Provide the (x, y) coordinate of the cell's center where the given text is located.  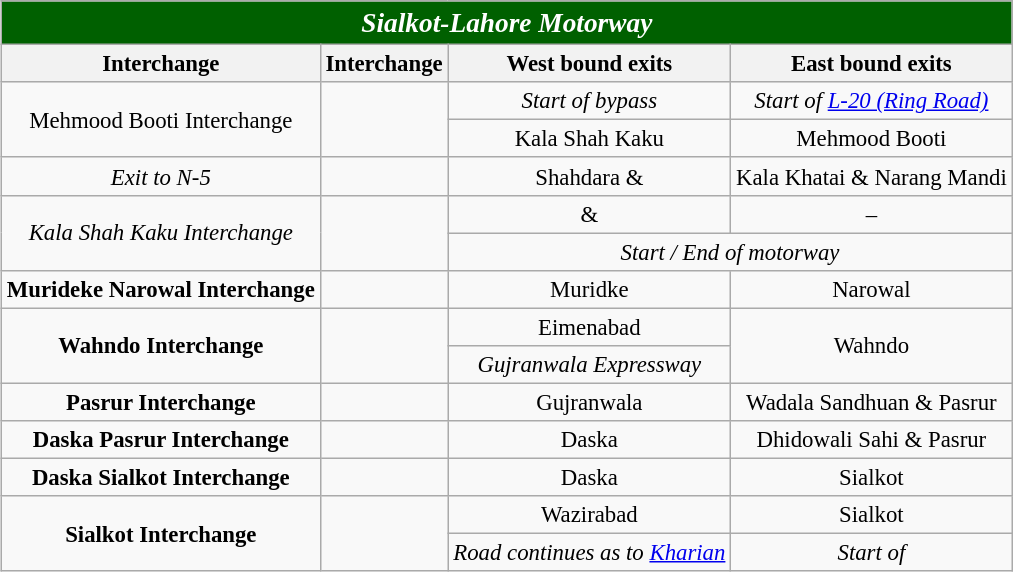
Road continues as to Kharian (590, 553)
Sialkot Interchange (162, 534)
Gujranwala (590, 402)
Pasrur Interchange (162, 402)
Start of (872, 553)
Start of bypass (590, 101)
West bound exits (590, 64)
Eimenabad (590, 327)
Gujranwala Expressway (590, 365)
Daska Sialkot Interchange (162, 477)
Shahdara & (590, 177)
Mehmood Booti Interchange (162, 120)
Narowal (872, 289)
– (872, 214)
Wahndo Interchange (162, 346)
Dhidowali Sahi & Pasrur (872, 440)
Mehmood Booti (872, 139)
Wahndo (872, 346)
East bound exits (872, 64)
Exit to N-5 (162, 177)
Kala Shah Kaku (590, 139)
Wadala Sandhuan & Pasrur (872, 402)
Wazirabad (590, 515)
Daska Pasrur Interchange (162, 440)
Sialkot-Lahore Motorway (508, 23)
Murideke Narowal Interchange (162, 289)
& (590, 214)
Start / End of motorway (730, 252)
Kala Shah Kaku Interchange (162, 232)
Kala Khatai & Narang Mandi (872, 177)
Start of L-20 (Ring Road) (872, 101)
Muridke (590, 289)
